Identify which cell holds the provided text, then report its (x, y) central coordinate. 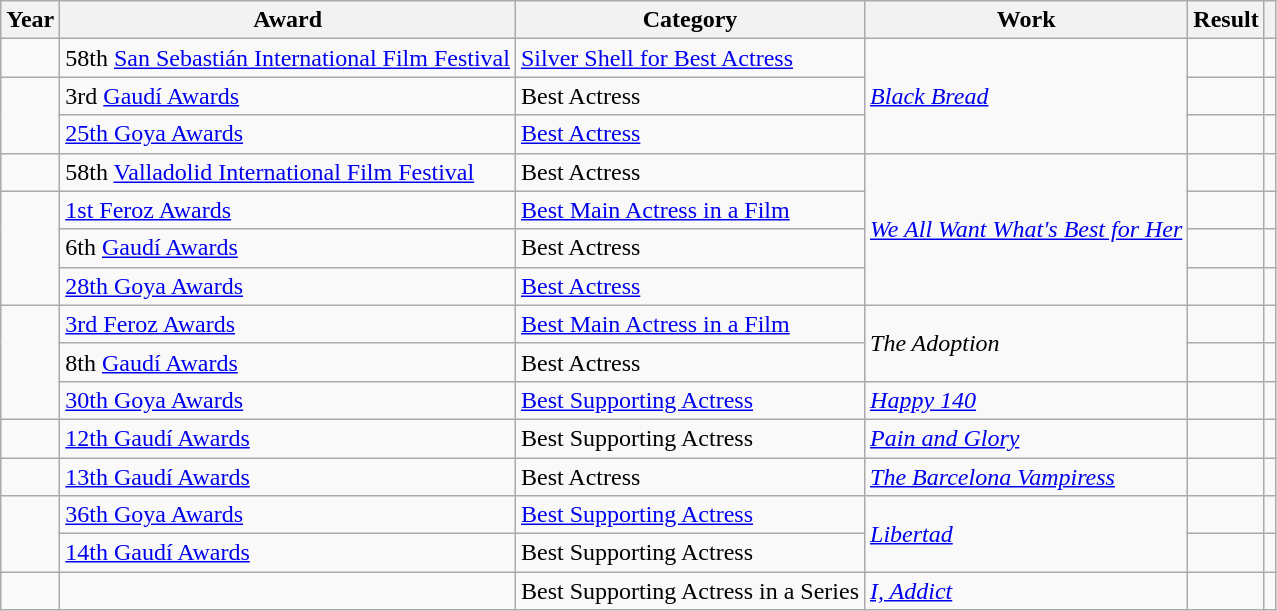
8th Gaudí Awards (288, 362)
14th Gaudí Awards (288, 553)
Libertad (1026, 534)
58th Valladolid International Film Festival (288, 172)
25th Goya Awards (288, 134)
Year (30, 20)
The Adoption (1026, 343)
6th Gaudí Awards (288, 248)
Happy 140 (1026, 400)
36th Goya Awards (288, 515)
Category (690, 20)
3rd Feroz Awards (288, 324)
I, Addict (1026, 591)
28th Goya Awards (288, 286)
1st Feroz Awards (288, 210)
Result (1226, 20)
58th San Sebastián International Film Festival (288, 58)
Work (1026, 20)
13th Gaudí Awards (288, 477)
30th Goya Awards (288, 400)
12th Gaudí Awards (288, 438)
Pain and Glory (1026, 438)
Silver Shell for Best Actress (690, 58)
Award (288, 20)
Best Supporting Actress in a Series (690, 591)
We All Want What's Best for Her (1026, 229)
3rd Gaudí Awards (288, 96)
Black Bread (1026, 96)
The Barcelona Vampiress (1026, 477)
